Return the [x, y] coordinate for the center point of the cell that contains the specified text.  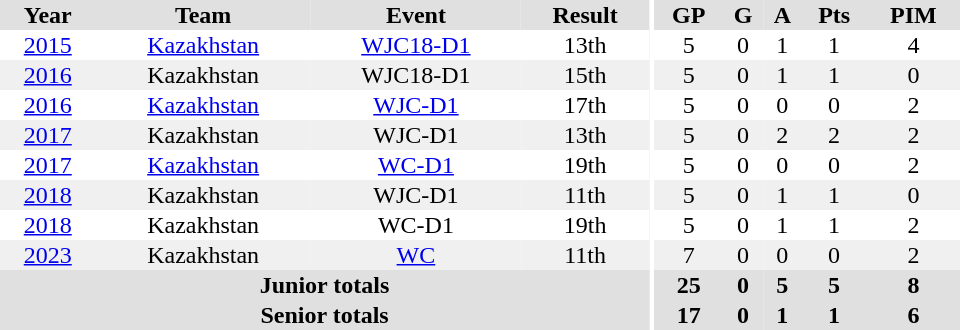
15th [585, 75]
2015 [48, 45]
WC [416, 255]
PIM [914, 15]
G [744, 15]
Event [416, 15]
Junior totals [324, 285]
GP [689, 15]
17th [585, 105]
Team [202, 15]
6 [914, 315]
8 [914, 285]
Senior totals [324, 315]
4 [914, 45]
Pts [834, 15]
25 [689, 285]
17 [689, 315]
Year [48, 15]
7 [689, 255]
A [782, 15]
Result [585, 15]
2023 [48, 255]
